Scan for the cell matching the given text and deliver its (x, y) coordinate at center. 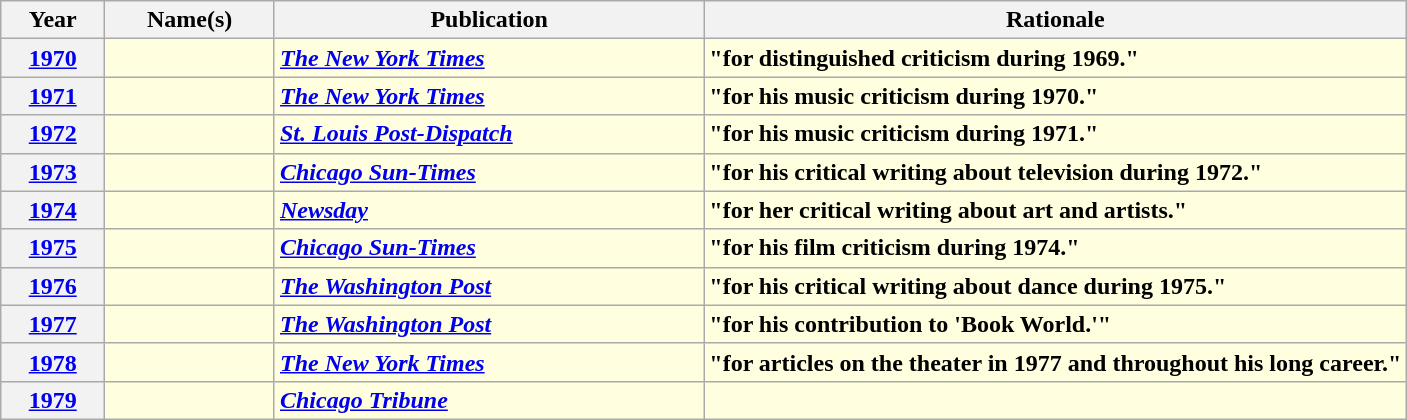
1972 (53, 134)
Rationale (1056, 20)
"for his critical writing about television during 1972." (1056, 172)
"for his music criticism during 1971." (1056, 134)
St. Louis Post-Dispatch (488, 134)
1970 (53, 58)
"for his contribution to 'Book World.'" (1056, 324)
"for distinguished criticism during 1969." (1056, 58)
"for his music criticism during 1970." (1056, 96)
1976 (53, 286)
Name(s) (190, 20)
Newsday (488, 210)
"for her critical writing about art and artists." (1056, 210)
Publication (488, 20)
1973 (53, 172)
Chicago Tribune (488, 400)
1979 (53, 400)
Year (53, 20)
1977 (53, 324)
1971 (53, 96)
"for articles on the theater in 1977 and throughout his long career." (1056, 362)
"for his critical writing about dance during 1975." (1056, 286)
1974 (53, 210)
1975 (53, 248)
1978 (53, 362)
"for his film criticism during 1974." (1056, 248)
